Return the [x, y] coordinate for the center point of the cell that contains the specified text.  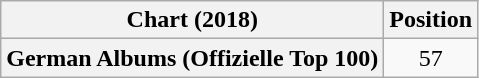
German Albums (Offizielle Top 100) [192, 58]
Chart (2018) [192, 20]
Position [431, 20]
57 [431, 58]
